Return (x, y) of the center of cell containing provided text 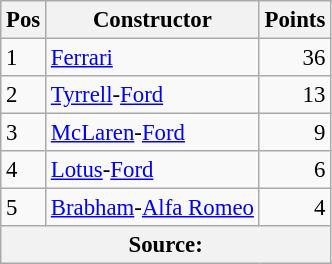
3 (24, 133)
Brabham-Alfa Romeo (153, 208)
36 (294, 58)
Points (294, 20)
Pos (24, 20)
Source: (166, 245)
1 (24, 58)
2 (24, 95)
9 (294, 133)
Constructor (153, 20)
5 (24, 208)
Tyrrell-Ford (153, 95)
Ferrari (153, 58)
Lotus-Ford (153, 170)
6 (294, 170)
McLaren-Ford (153, 133)
13 (294, 95)
